Return (x, y) of the center of cell containing provided text 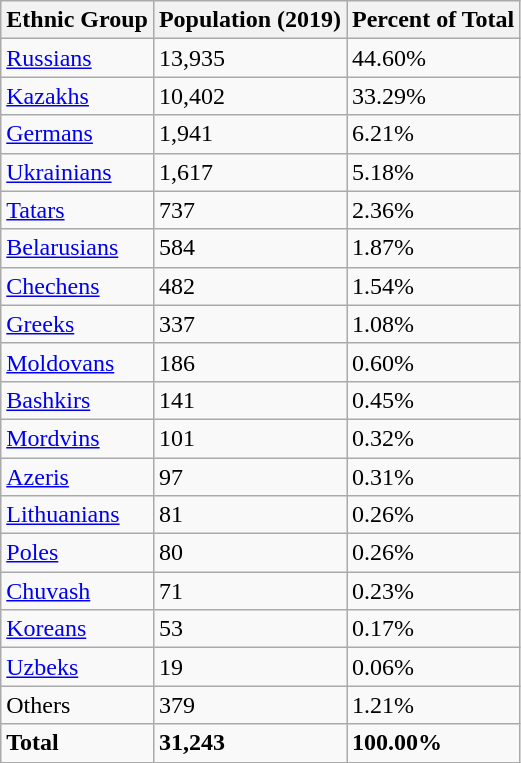
1.21% (432, 705)
Germans (78, 134)
1.87% (432, 248)
Total (78, 743)
101 (250, 438)
0.17% (432, 629)
584 (250, 248)
Russians (78, 58)
Azeris (78, 477)
33.29% (432, 96)
81 (250, 515)
Greeks (78, 324)
5.18% (432, 172)
0.32% (432, 438)
Population (2019) (250, 20)
Poles (78, 553)
0.31% (432, 477)
1.08% (432, 324)
31,243 (250, 743)
Ethnic Group (78, 20)
482 (250, 286)
10,402 (250, 96)
Bashkirs (78, 400)
97 (250, 477)
0.23% (432, 591)
1.54% (432, 286)
Others (78, 705)
0.60% (432, 362)
53 (250, 629)
19 (250, 667)
Belarusians (78, 248)
100.00% (432, 743)
71 (250, 591)
337 (250, 324)
13,935 (250, 58)
0.06% (432, 667)
Moldovans (78, 362)
Tatars (78, 210)
1,941 (250, 134)
80 (250, 553)
Lithuanians (78, 515)
186 (250, 362)
44.60% (432, 58)
141 (250, 400)
Uzbeks (78, 667)
Chuvash (78, 591)
379 (250, 705)
0.45% (432, 400)
Chechens (78, 286)
2.36% (432, 210)
Koreans (78, 629)
6.21% (432, 134)
1,617 (250, 172)
Kazakhs (78, 96)
Percent of Total (432, 20)
Mordvins (78, 438)
Ukrainians (78, 172)
737 (250, 210)
